Find where the given text appears and provide that cell's center as [X, Y] coordinate. 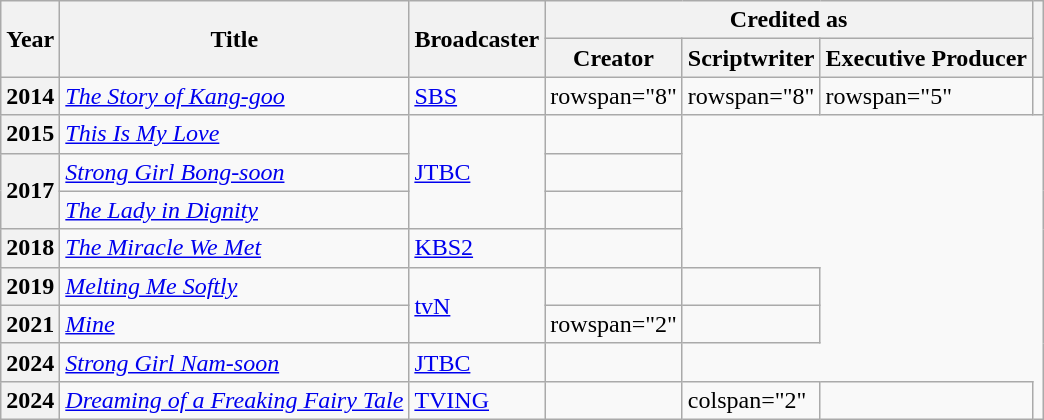
TVING [477, 400]
SBS [477, 96]
Melting Me Softly [234, 286]
rowspan="2" [614, 324]
The Story of Kang-goo [234, 96]
2018 [30, 248]
Scriptwriter [751, 58]
Mine [234, 324]
colspan="2" [751, 400]
Creator [614, 58]
Broadcaster [477, 39]
2019 [30, 286]
tvN [477, 305]
This Is My Love [234, 134]
KBS2 [477, 248]
Strong Girl Nam-soon [234, 362]
Executive Producer [926, 58]
2017 [30, 191]
Credited as [789, 20]
Title [234, 39]
The Miracle We Met [234, 248]
2015 [30, 134]
2021 [30, 324]
Strong Girl Bong-soon [234, 172]
The Lady in Dignity [234, 210]
Dreaming of a Freaking Fairy Tale [234, 400]
Year [30, 39]
rowspan="5" [926, 96]
2014 [30, 96]
